Provide the [x, y] coordinate of the cell's center where the given text is located.  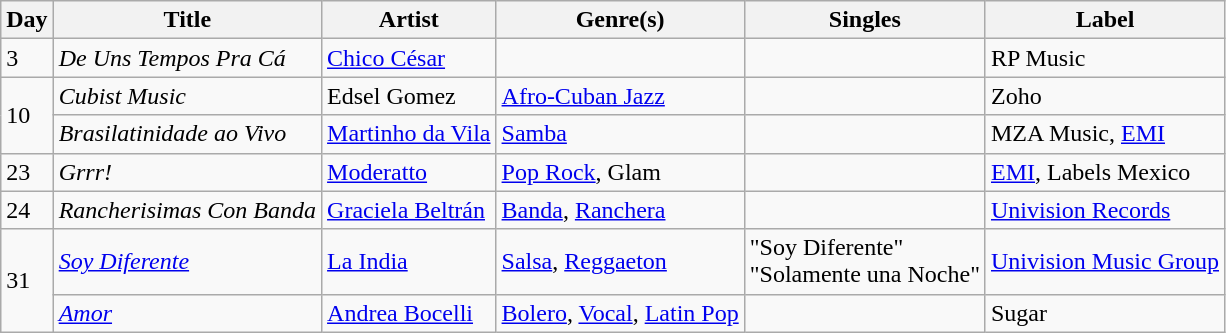
De Uns Tempos Pra Cá [187, 58]
Amor [187, 313]
Label [1104, 20]
Grrr! [187, 172]
Singles [864, 20]
Cubist Music [187, 96]
La India [409, 262]
3 [27, 58]
Soy Diferente [187, 262]
Brasilatinidade ao Vivo [187, 134]
Banda, Ranchera [620, 210]
Title [187, 20]
23 [27, 172]
Univision Records [1104, 210]
"Soy Diferente""Solamente una Noche" [864, 262]
Samba [620, 134]
Zoho [1104, 96]
MZA Music, EMI [1104, 134]
Salsa, Reggaeton [620, 262]
Afro-Cuban Jazz [620, 96]
24 [27, 210]
Rancherisimas Con Banda [187, 210]
Edsel Gomez [409, 96]
Artist [409, 20]
31 [27, 280]
Univision Music Group [1104, 262]
Genre(s) [620, 20]
Pop Rock, Glam [620, 172]
RP Music [1104, 58]
Martinho da Vila [409, 134]
EMI, Labels Mexico [1104, 172]
Day [27, 20]
Bolero, Vocal, Latin Pop [620, 313]
Sugar [1104, 313]
Moderatto [409, 172]
Andrea Bocelli [409, 313]
Chico César [409, 58]
10 [27, 115]
Graciela Beltrán [409, 210]
